From the cell containing the given text, extract its center point as [x, y] coordinate. 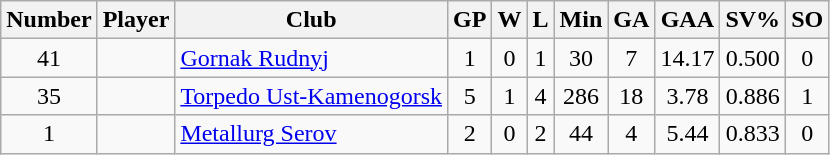
286 [581, 96]
Number [49, 20]
44 [581, 134]
41 [49, 58]
30 [581, 58]
7 [632, 58]
0.500 [753, 58]
SO [808, 20]
3.78 [688, 96]
0.833 [753, 134]
Gornak Rudnyj [312, 58]
GA [632, 20]
5 [470, 96]
SV% [753, 20]
Player [136, 20]
Metallurg Serov [312, 134]
35 [49, 96]
GP [470, 20]
Torpedo Ust-Kamenogorsk [312, 96]
14.17 [688, 58]
L [540, 20]
0.886 [753, 96]
5.44 [688, 134]
Min [581, 20]
18 [632, 96]
Club [312, 20]
W [510, 20]
GAA [688, 20]
